Output the [X, Y] coordinate of the center of the cell containing the given text.  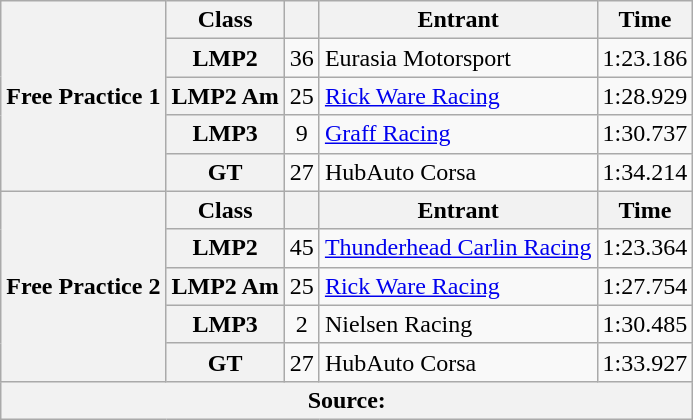
Source: [347, 400]
Free Practice 2 [84, 286]
1:23.364 [645, 248]
45 [302, 248]
Graff Racing [458, 134]
9 [302, 134]
Nielsen Racing [458, 324]
1:27.754 [645, 286]
1:33.927 [645, 362]
36 [302, 58]
1:30.485 [645, 324]
Thunderhead Carlin Racing [458, 248]
1:34.214 [645, 172]
1:28.929 [645, 96]
1:23.186 [645, 58]
2 [302, 324]
Eurasia Motorsport [458, 58]
Free Practice 1 [84, 96]
1:30.737 [645, 134]
